Return the [x, y] coordinate for the center point of the cell that contains the specified text.  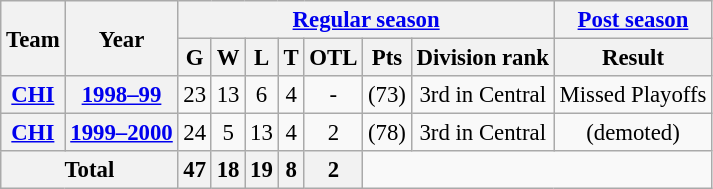
T [291, 58]
L [262, 58]
Year [122, 38]
Division rank [482, 58]
Result [633, 58]
1999–2000 [122, 133]
23 [194, 95]
G [194, 58]
(78) [388, 133]
1998–99 [122, 95]
Post season [633, 20]
47 [194, 170]
Missed Playoffs [633, 95]
(73) [388, 95]
Total [90, 170]
- [334, 95]
W [228, 58]
6 [262, 95]
19 [262, 170]
5 [228, 133]
Team [33, 38]
(demoted) [633, 133]
18 [228, 170]
OTL [334, 58]
24 [194, 133]
8 [291, 170]
Regular season [366, 20]
Pts [388, 58]
